Return [X, Y] of the center of cell containing provided text 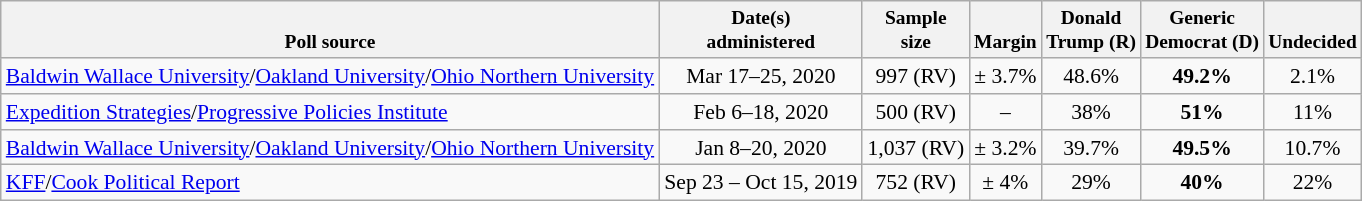
Mar 17–25, 2020 [760, 76]
2.1% [1313, 76]
500 (RV) [916, 112]
997 (RV) [916, 76]
Feb 6–18, 2020 [760, 112]
GenericDemocrat (D) [1202, 30]
± 3.2% [1005, 148]
DonaldTrump (R) [1092, 30]
49.2% [1202, 76]
1,037 (RV) [916, 148]
11% [1313, 112]
Expedition Strategies/Progressive Policies Institute [330, 112]
29% [1092, 183]
± 4% [1005, 183]
Margin [1005, 30]
Jan 8–20, 2020 [760, 148]
– [1005, 112]
22% [1313, 183]
49.5% [1202, 148]
752 (RV) [916, 183]
40% [1202, 183]
Undecided [1313, 30]
39.7% [1092, 148]
51% [1202, 112]
48.6% [1092, 76]
KFF/Cook Political Report [330, 183]
38% [1092, 112]
Date(s)administered [760, 30]
Poll source [330, 30]
Sep 23 – Oct 15, 2019 [760, 183]
Samplesize [916, 30]
10.7% [1313, 148]
± 3.7% [1005, 76]
